Locate the cell with the specified text and output its (x, y) center coordinate. 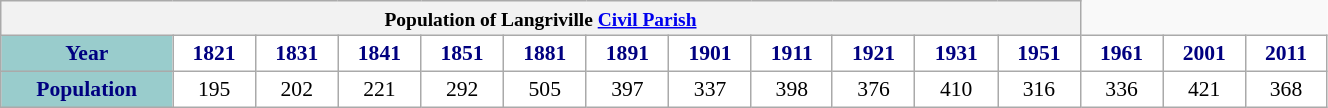
505 (544, 90)
1831 (296, 54)
1961 (1122, 54)
336 (1122, 90)
1901 (710, 54)
1891 (628, 54)
202 (296, 90)
1951 (1040, 54)
Population (87, 90)
398 (792, 90)
221 (380, 90)
1851 (462, 54)
1931 (956, 54)
195 (214, 90)
337 (710, 90)
1911 (792, 54)
316 (1040, 90)
1821 (214, 54)
421 (1204, 90)
292 (462, 90)
2011 (1286, 54)
410 (956, 90)
2001 (1204, 54)
1921 (874, 54)
Population of Langriville Civil Parish (540, 18)
Year (87, 54)
397 (628, 90)
376 (874, 90)
1841 (380, 54)
1881 (544, 54)
368 (1286, 90)
